Return [X, Y] of the center of cell containing provided text 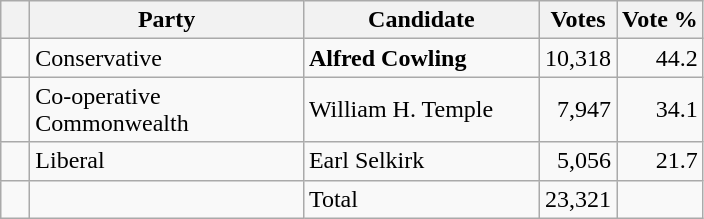
23,321 [578, 199]
Total [421, 199]
Liberal [167, 161]
44.2 [660, 58]
7,947 [578, 110]
21.7 [660, 161]
Party [167, 20]
Earl Selkirk [421, 161]
Votes [578, 20]
Candidate [421, 20]
Co-operative Commonwealth [167, 110]
Conservative [167, 58]
34.1 [660, 110]
Alfred Cowling [421, 58]
10,318 [578, 58]
William H. Temple [421, 110]
5,056 [578, 161]
Vote % [660, 20]
